Pinpoint the cell where the given text exists, returning its (x, y) midpoint coordinate. 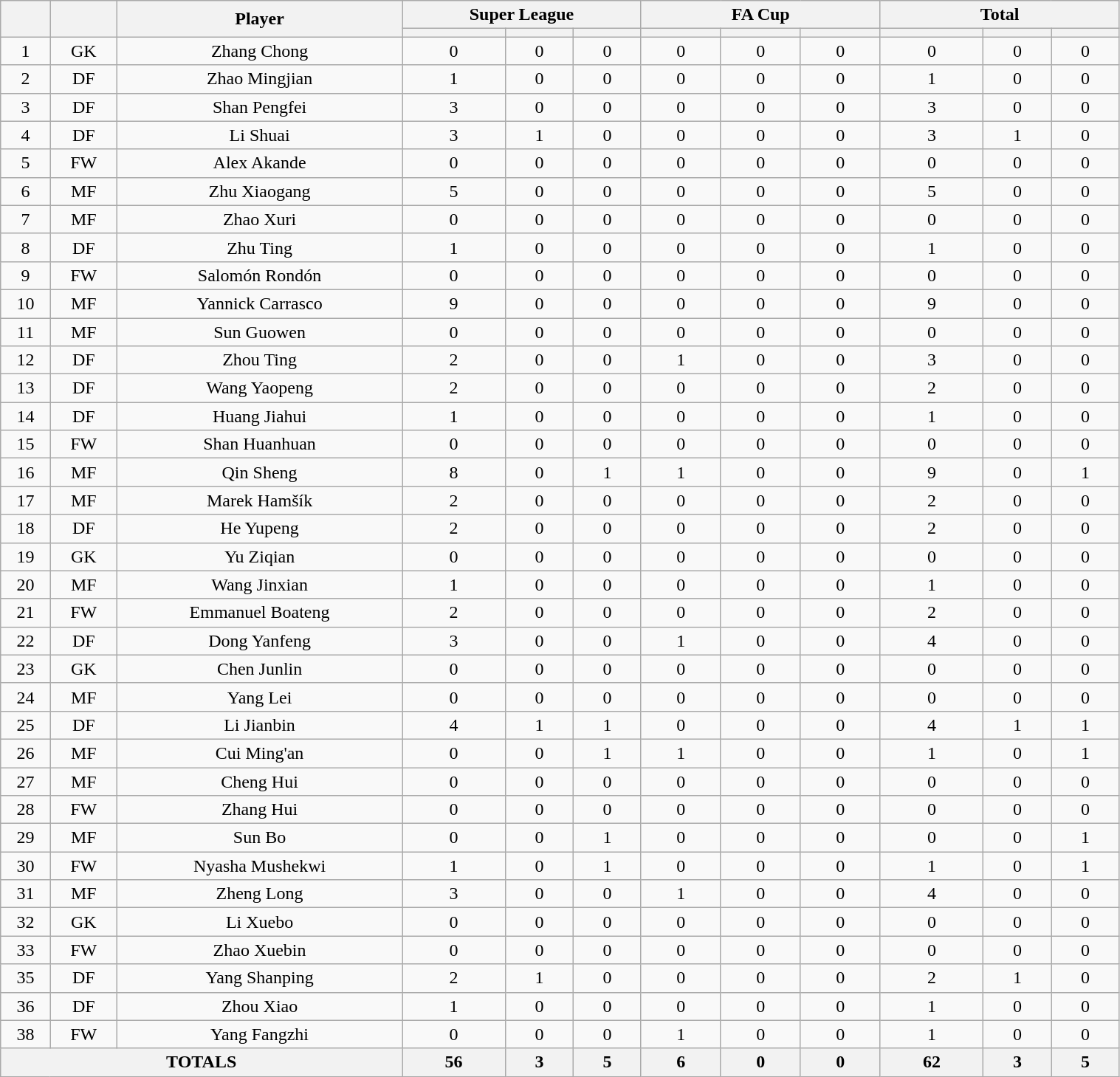
Cui Ming'an (259, 753)
Emmanuel Boateng (259, 613)
Shan Pengfei (259, 107)
10 (25, 303)
Sun Guowen (259, 331)
Cheng Hui (259, 782)
24 (25, 697)
Sun Bo (259, 838)
13 (25, 388)
35 (25, 978)
18 (25, 529)
Li Shuai (259, 135)
Zhou Ting (259, 360)
33 (25, 950)
28 (25, 810)
Zhu Xiaogang (259, 191)
Zhang Chong (259, 51)
Huang Jiahui (259, 416)
Alex Akande (259, 163)
He Yupeng (259, 529)
Marek Hamšík (259, 500)
Zhou Xiao (259, 1006)
21 (25, 613)
Chen Junlin (259, 669)
26 (25, 753)
29 (25, 838)
Yannick Carrasco (259, 303)
23 (25, 669)
Nyasha Mushekwi (259, 866)
15 (25, 444)
31 (25, 894)
38 (25, 1034)
Qin Sheng (259, 472)
Super League (522, 15)
Li Jianbin (259, 725)
Yang Fangzhi (259, 1034)
11 (25, 331)
16 (25, 472)
Dong Yanfeng (259, 641)
Li Xuebo (259, 922)
7 (25, 219)
TOTALS (202, 1062)
20 (25, 585)
Zheng Long (259, 894)
14 (25, 416)
Total (1000, 15)
Zhang Hui (259, 810)
27 (25, 782)
12 (25, 360)
Yang Lei (259, 697)
Yu Ziqian (259, 557)
Zhu Ting (259, 247)
22 (25, 641)
Yang Shanping (259, 978)
Zhao Xuri (259, 219)
Salomón Rondón (259, 275)
62 (932, 1062)
56 (454, 1062)
19 (25, 557)
32 (25, 922)
Wang Yaopeng (259, 388)
30 (25, 866)
Shan Huanhuan (259, 444)
36 (25, 1006)
Player (259, 19)
FA Cup (760, 15)
17 (25, 500)
25 (25, 725)
Zhao Xuebin (259, 950)
Zhao Mingjian (259, 79)
Wang Jinxian (259, 585)
